Capture the cell that displays the provided text and extract its (X, Y) central coordinate. 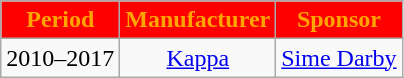
Period (60, 20)
Kappa (198, 58)
Sime Darby (339, 58)
Manufacturer (198, 20)
Sponsor (339, 20)
2010–2017 (60, 58)
